Identify which cell holds the provided text, then report its (x, y) central coordinate. 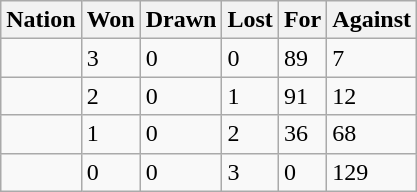
Drawn (181, 20)
12 (372, 96)
Against (372, 20)
91 (302, 96)
89 (302, 58)
36 (302, 134)
7 (372, 58)
For (302, 20)
129 (372, 172)
68 (372, 134)
Won (110, 20)
Lost (250, 20)
Nation (41, 20)
